Return the [X, Y] coordinate for the center point of the cell that contains the specified text.  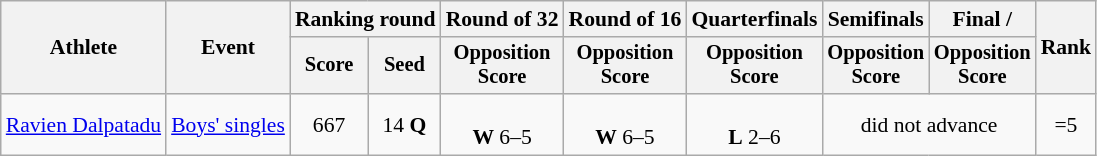
Round of 16 [626, 19]
Score [329, 66]
Round of 32 [502, 19]
Ravien Dalpatadu [84, 124]
Athlete [84, 48]
L 2–6 [754, 124]
Final / [982, 19]
Ranking round [366, 19]
14 Q [404, 124]
Boys' singles [228, 124]
Quarterfinals [754, 19]
Semifinals [876, 19]
Event [228, 48]
did not advance [928, 124]
Seed [404, 66]
Rank [1066, 48]
=5 [1066, 124]
667 [329, 124]
